Scan for the cell matching the given text and deliver its (x, y) coordinate at center. 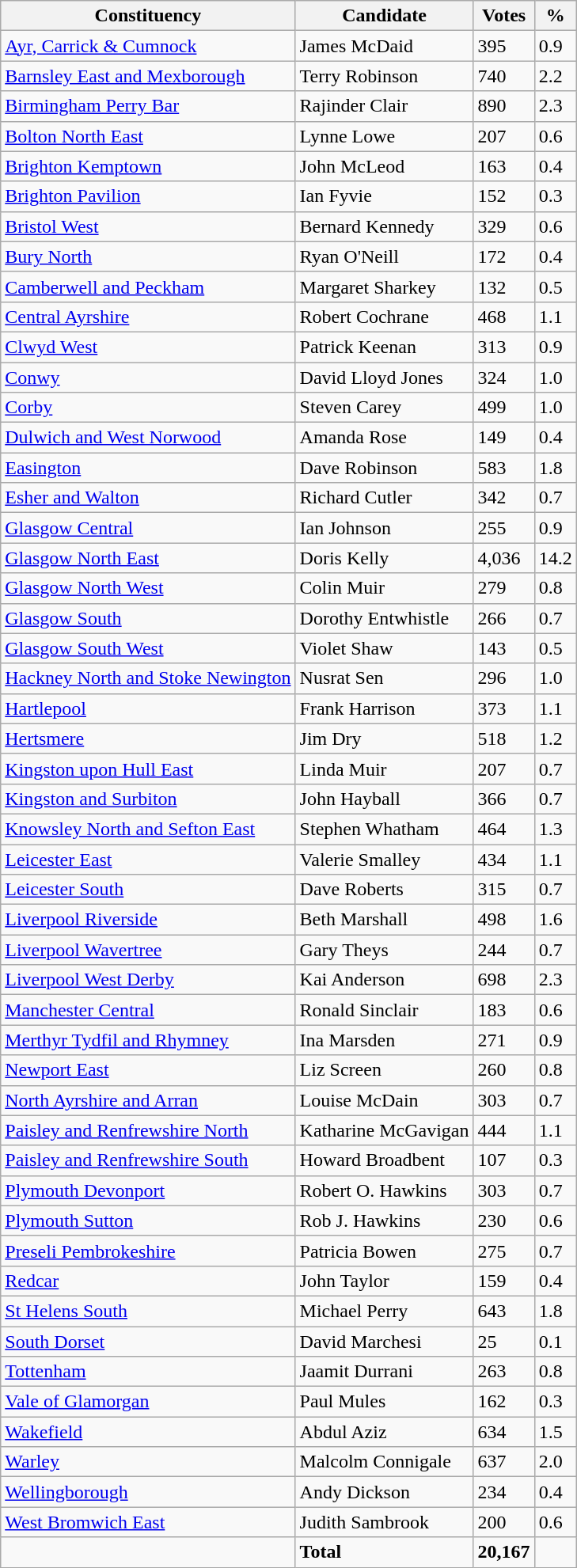
Dorothy Entwhistle (385, 618)
Patricia Bowen (385, 1251)
David Marchesi (385, 1342)
279 (503, 588)
255 (503, 528)
Redcar (148, 1281)
Constituency (148, 16)
498 (503, 920)
Glasgow North East (148, 558)
266 (503, 618)
634 (503, 1432)
Vale of Glamorgan (148, 1402)
Ina Marsden (385, 1040)
740 (503, 76)
Glasgow North West (148, 588)
244 (503, 950)
John Hayball (385, 799)
Manchester Central (148, 1010)
20,167 (503, 1552)
Ayr, Carrick & Cumnock (148, 46)
163 (503, 166)
200 (503, 1522)
183 (503, 1010)
Brighton Pavilion (148, 196)
Margaret Sharkey (385, 287)
Hackney North and Stoke Newington (148, 678)
890 (503, 106)
Liverpool Wavertree (148, 950)
Kingston upon Hull East (148, 769)
698 (503, 980)
Amanda Rose (385, 438)
Bristol West (148, 226)
Leicester South (148, 890)
Warley (148, 1462)
159 (503, 1281)
Ian Johnson (385, 528)
444 (503, 1130)
329 (503, 226)
1.2 (556, 738)
25 (503, 1342)
Liz Screen (385, 1070)
373 (503, 708)
637 (503, 1462)
296 (503, 678)
Dave Robinson (385, 468)
132 (503, 287)
Gary Theys (385, 950)
Jaamit Durrani (385, 1372)
Stephen Whatham (385, 829)
James McDaid (385, 46)
Plymouth Devonport (148, 1190)
Beth Marshall (385, 920)
434 (503, 859)
230 (503, 1221)
John Taylor (385, 1281)
St Helens South (148, 1311)
Glasgow South (148, 618)
Patrick Keenan (385, 347)
Clwyd West (148, 347)
583 (503, 468)
Lynne Lowe (385, 136)
Wakefield (148, 1432)
14.2 (556, 558)
275 (503, 1251)
315 (503, 890)
107 (503, 1160)
Terry Robinson (385, 76)
Total (385, 1552)
Rob J. Hawkins (385, 1221)
Preseli Pembrokeshire (148, 1251)
Knowsley North and Sefton East (148, 829)
313 (503, 347)
Dave Roberts (385, 890)
Colin Muir (385, 588)
464 (503, 829)
234 (503, 1492)
2.0 (556, 1462)
395 (503, 46)
Doris Kelly (385, 558)
Robert O. Hawkins (385, 1190)
Jim Dry (385, 738)
Glasgow South West (148, 648)
Howard Broadbent (385, 1160)
Candidate (385, 16)
643 (503, 1311)
342 (503, 498)
% (556, 16)
Andy Dickson (385, 1492)
Leicester East (148, 859)
David Lloyd Jones (385, 378)
Nusrat Sen (385, 678)
Valerie Smalley (385, 859)
Katharine McGavigan (385, 1130)
Ronald Sinclair (385, 1010)
Judith Sambrook (385, 1522)
South Dorset (148, 1342)
152 (503, 196)
Kai Anderson (385, 980)
468 (503, 317)
Steven Carey (385, 408)
Abdul Aziz (385, 1432)
Merthyr Tydfil and Rhymney (148, 1040)
Violet Shaw (385, 648)
1.3 (556, 829)
Corby (148, 408)
143 (503, 648)
0.1 (556, 1342)
Louise McDain (385, 1100)
366 (503, 799)
Glasgow Central (148, 528)
Tottenham (148, 1372)
324 (503, 378)
Kingston and Surbiton (148, 799)
518 (503, 738)
Paisley and Renfrewshire North (148, 1130)
Paisley and Renfrewshire South (148, 1160)
Birmingham Perry Bar (148, 106)
Hartlepool (148, 708)
260 (503, 1070)
Plymouth Sutton (148, 1221)
499 (503, 408)
Central Ayrshire (148, 317)
Frank Harrison (385, 708)
John McLeod (385, 166)
Bury North (148, 256)
2.2 (556, 76)
Bolton North East (148, 136)
Robert Cochrane (385, 317)
271 (503, 1040)
Liverpool Riverside (148, 920)
Linda Muir (385, 769)
Liverpool West Derby (148, 980)
Dulwich and West Norwood (148, 438)
Ryan O'Neill (385, 256)
149 (503, 438)
Camberwell and Peckham (148, 287)
Richard Cutler (385, 498)
Ian Fyvie (385, 196)
172 (503, 256)
Rajinder Clair (385, 106)
1.6 (556, 920)
West Bromwich East (148, 1522)
Paul Mules (385, 1402)
North Ayrshire and Arran (148, 1100)
162 (503, 1402)
Hertsmere (148, 738)
Barnsley East and Mexborough (148, 76)
1.5 (556, 1432)
Esher and Walton (148, 498)
263 (503, 1372)
Michael Perry (385, 1311)
Votes (503, 16)
Newport East (148, 1070)
Malcolm Connigale (385, 1462)
Brighton Kemptown (148, 166)
Bernard Kennedy (385, 226)
Wellingborough (148, 1492)
Conwy (148, 378)
4,036 (503, 558)
Easington (148, 468)
